Return the [x, y] coordinate for the center point of the cell that contains the specified text.  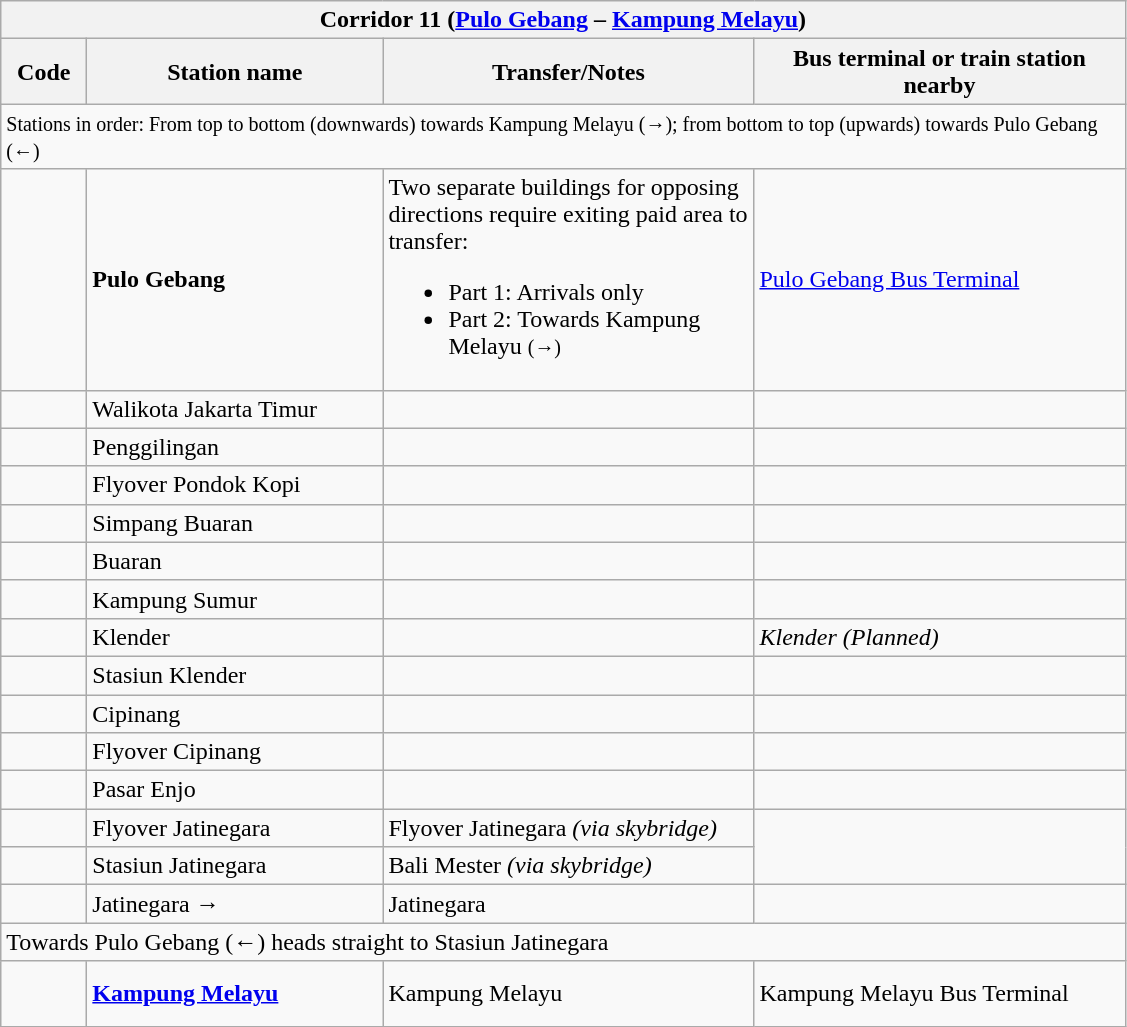
Stasiun Jatinegara [235, 866]
Kampung Melayu Bus Terminal [940, 994]
Penggilingan [235, 447]
Stations in order: From top to bottom (downwards) towards Kampung Melayu (→); from bottom to top (upwards) towards Pulo Gebang (←) [563, 136]
Pasar Enjo [235, 790]
Station name [235, 72]
Flyover Cipinang [235, 752]
Walikota Jakarta Timur [235, 409]
Pulo Gebang [235, 280]
Pulo Gebang Bus Terminal [940, 280]
Klender (Planned) [940, 637]
Simpang Buaran [235, 523]
Corridor 11 (Pulo Gebang – Kampung Melayu) [563, 20]
Bus terminal or train station nearby [940, 72]
Klender [235, 637]
Towards Pulo Gebang (←) heads straight to Stasiun Jatinegara [563, 942]
Flyover Jatinegara (via skybridge) [568, 828]
Flyover Pondok Kopi [235, 485]
Cipinang [235, 713]
Buaran [235, 561]
Bali Mester (via skybridge) [568, 866]
Jatinegara [568, 904]
Kampung Sumur [235, 599]
Jatinegara → [235, 904]
Two separate buildings for opposing directions require exiting paid area to transfer:Part 1: Arrivals onlyPart 2: Towards Kampung Melayu (→) [568, 280]
Flyover Jatinegara [235, 828]
Code [44, 72]
Transfer/Notes [568, 72]
Stasiun Klender [235, 675]
